Locate the cell with the specified text and output its (X, Y) center coordinate. 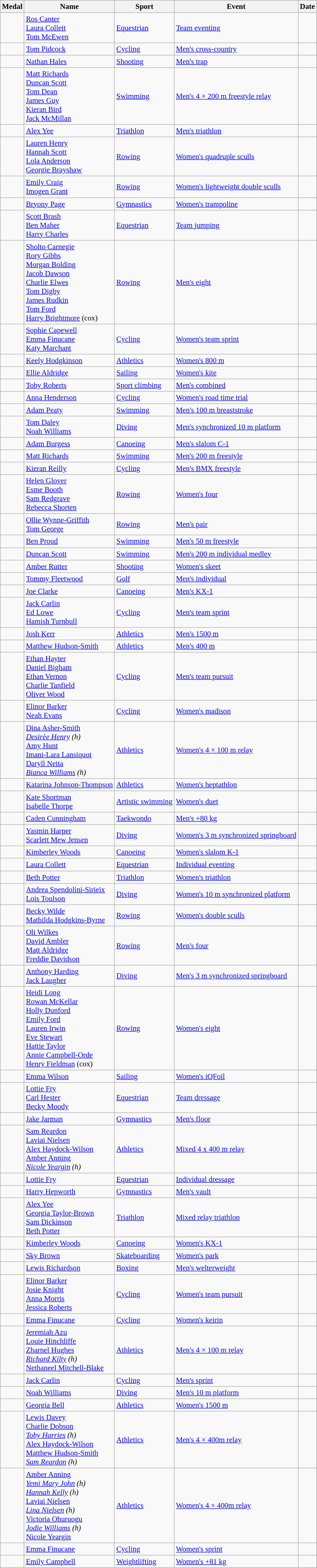
Women's lightweight double sculls (236, 187)
Amber Rutter (69, 566)
Women's quadruple sculls (236, 157)
Ollie Wynne-Griffith Tom George (69, 525)
Georgia Bell (69, 1405)
Jeremiah AzuLouie HinchliffeZharnel HughesRichard Kilty (h)Nethaneel Mitchell-Blake (69, 1350)
Sam ReardonLaviai NielsenAlex Haydock-WilsonAmber AnningNicole Yeargin (h) (69, 1149)
Andrea Spendolini-SirieixLois Toulson (69, 894)
Women's keirin (236, 1320)
Matthew Hudson-Smith (69, 646)
Men's pair (236, 525)
Men's cross-country (236, 49)
Tommy Fleetwood (69, 579)
Adam Peaty (69, 410)
Lottie FryCarl HesterBecky Moody (69, 1098)
Men's trap (236, 62)
Emma Wilson (69, 1076)
Women's sprint (236, 1549)
Noah Williams (69, 1393)
Lottie Fry (69, 1180)
Lewis DaveyCharlie DobsonToby Harries (h) Alex Haydock-WilsonMatthew Hudson-SmithSam Reardon (h) (69, 1440)
Bryony Page (69, 204)
Men's welterweight (236, 1268)
Event (236, 7)
Men's 50 m freestyle (236, 542)
Amber AnningYemi Mary John (h)Hannah Kelly (h)Laviai NielsenLina Nielsen (h) Victoria OhuruoguJodie Williams (h)Nicole Yeargin (69, 1506)
Men's 1500 m (236, 634)
Alex Yee (69, 131)
Men's 4 × 200 m freestyle relay (236, 96)
Toby Roberts (69, 385)
Oli WilkesDavid AmblerMatt AldridgeFreddie Davidson (69, 945)
Women's 3 m synchronized springboard (236, 836)
Women's 10 m synchronized platform (236, 894)
Women's park (236, 1256)
Women's +81 kg (236, 1562)
Women's trampoline (236, 204)
Mixed relay triathlon (236, 1218)
Lewis Richardson (69, 1268)
Sport (144, 7)
Tom DaleyNoah Williams (69, 427)
Duncan Scott (69, 554)
Matt RichardsDuncan ScottTom DeanJames Guy Kieran Bird Jack McMillan (69, 96)
Mixed 4 x 400 m relay (236, 1149)
Jack Carlin (69, 1380)
Date (307, 7)
Women's 4 × 400m relay (236, 1506)
Elinor BarkerJosie KnightAnna MorrisJessica Roberts (69, 1294)
Men's BMX freestyle (236, 469)
Team dressage (236, 1098)
Jake Jarman (69, 1119)
Artistic swimming (144, 802)
Men's four (236, 945)
Skateboarding (144, 1256)
Nathan Hales (69, 62)
Men's slalom C-1 (236, 444)
Men's eight (236, 282)
Individual eventing (236, 865)
Men's team sprint (236, 613)
Men's vault (236, 1192)
Beth Potter (69, 877)
Yasmin HarperScarlett Mew Jensen (69, 836)
Tom Pidcock (69, 49)
Men's 200 m freestyle (236, 456)
Women's four (236, 494)
Sholto CarnegieRory GibbsMorgan BoldingJacob DawsonCharlie ElwesTom DigbyJames RudkinTom FordHarry Brightmore (cox) (69, 282)
Men's 100 m breaststroke (236, 410)
Kieran Reilly (69, 469)
Ben Proud (69, 542)
Elinor Barker Neah Evans (69, 711)
Sky Brown (69, 1256)
Ellie Aldridge (69, 373)
Katarina Johnson-Thompson (69, 785)
Josh Kerr (69, 634)
Men's 10 m platform (236, 1393)
Women's double sculls (236, 916)
Men's floor (236, 1119)
Helen GloverEsme BoothSam RedgraveRebecca Shorten (69, 494)
Men's synchronized 10 m platform (236, 427)
Women's 800 m (236, 360)
Men's 4 × 400m relay (236, 1440)
Women's duet (236, 802)
Men's +80 kg (236, 818)
Golf (144, 579)
Women's madison (236, 711)
Sophie CapewellEmma FinucaneKaty Marchant (69, 339)
Taekwondo (144, 818)
Women's road time trial (236, 398)
Women's iQFoil (236, 1076)
Women's 4 × 100 m relay (236, 751)
Sport climbing (144, 385)
Men's 3 m synchronized springboard (236, 976)
Team eventing (236, 28)
Women's slalom K-1 (236, 852)
Joe Clarke (69, 591)
Men's combined (236, 385)
Alex YeeGeorgia Taylor-BrownSam DickinsonBeth Potter (69, 1218)
Women's team sprint (236, 339)
Men's 400 m (236, 646)
Team jumping (236, 225)
Emily CraigImogen Grant (69, 187)
Men's 200 m individual medley (236, 554)
Jack CarlinEd LoweHamish Turnbull (69, 613)
Ethan Hayter Daniel BighamEthan VernonCharlie TanfieldOliver Wood (69, 676)
Individual dressage (236, 1180)
Women's triathlon (236, 877)
Laura Collett (69, 865)
Weightlifting (144, 1562)
Men's individual (236, 579)
Men's triathlon (236, 131)
Women's KX-1 (236, 1243)
Dina Asher-SmithDesirèe Henry (h)Amy HuntImani-Lara LansiquotDaryll NeitaBianca Williams (h) (69, 751)
Women's heptathlon (236, 785)
Becky WildeMathilda Hodgkins-Byrne (69, 916)
Heidi Long Rowan McKellarHolly DunfordEmily FordLauren IrwinEve StewartHattie TaylorAnnie Campbell-OrdeHenry Fieldman (cox) (69, 1028)
Women's skeet (236, 566)
Women's team pursuit (236, 1294)
Name (69, 7)
Caden Cunningham (69, 818)
Boxing (144, 1268)
Women's 1500 m (236, 1405)
Lauren Henry Hannah ScottLola AndersonGeorgie Brayshaw (69, 157)
Anthony HardingJack Laugher (69, 976)
Scott BrashBen MaherHarry Charles (69, 225)
Harry Hepworth (69, 1192)
Men's team pursuit (236, 676)
Keely Hodgkinson (69, 360)
Women's kite (236, 373)
Matt Richards (69, 456)
Men's 4 × 100 m relay (236, 1350)
Kate Shortman Isabelle Thorpe (69, 802)
Emily Campbell (69, 1562)
Ros CanterLaura CollettTom McEwen (69, 28)
Men's KX-1 (236, 591)
Adam Burgess (69, 444)
Women's eight (236, 1028)
Men's sprint (236, 1380)
Medal (13, 7)
Anna Henderson (69, 398)
